Provide the [X, Y] coordinate of the cell's center where the given text is located.  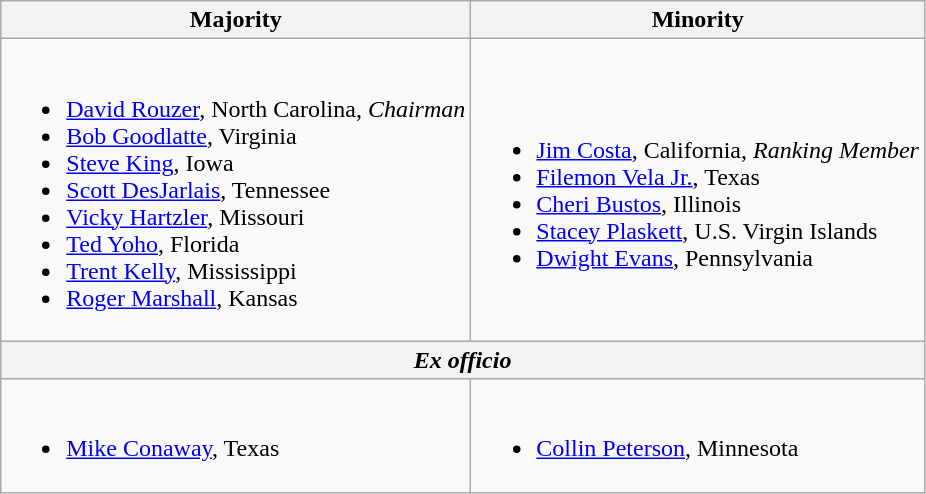
Majority [236, 20]
Jim Costa, California, Ranking MemberFilemon Vela Jr., TexasCheri Bustos, IllinoisStacey Plaskett, U.S. Virgin IslandsDwight Evans, Pennsylvania [698, 190]
Ex officio [463, 360]
Collin Peterson, Minnesota [698, 436]
Mike Conaway, Texas [236, 436]
Minority [698, 20]
